Output the (x, y) coordinate of the center of the cell containing the given text.  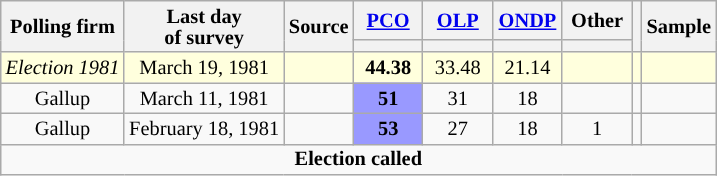
21.14 (528, 68)
March 19, 1981 (204, 68)
44.38 (388, 68)
33.48 (458, 68)
PCO (388, 20)
Election called (358, 160)
51 (388, 98)
27 (458, 128)
Sample (679, 26)
Source (318, 26)
53 (388, 128)
Other (597, 20)
1 (597, 128)
Polling firm (62, 26)
31 (458, 98)
March 11, 1981 (204, 98)
ONDP (528, 20)
Last day of survey (204, 26)
OLP (458, 20)
February 18, 1981 (204, 128)
Election 1981 (62, 68)
